Provide the [x, y] coordinate of the cell's center where the given text is located.  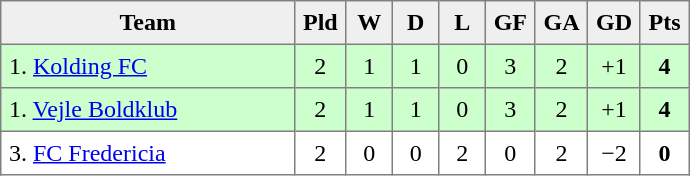
Pld [320, 23]
1. Kolding FC [148, 66]
−2 [614, 153]
GF [510, 23]
1. Vejle Boldklub [148, 110]
GD [614, 23]
GA [561, 23]
Team [148, 23]
L [462, 23]
3. FC Fredericia [148, 153]
Pts [664, 23]
D [415, 23]
W [369, 23]
